Detect which cell encompasses the target text, then output its [X, Y] center coordinate. 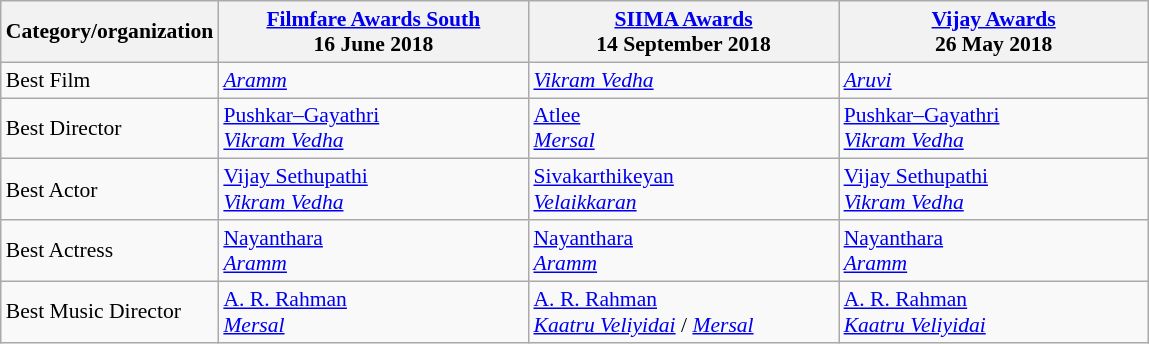
Best Actor [110, 190]
Aruvi [994, 80]
Category/organization [110, 32]
Best Film [110, 80]
SivakarthikeyanVelaikkaran [683, 190]
AtleeMersal [683, 128]
Best Music Director [110, 312]
Best Director [110, 128]
Vijay Awards26 May 2018 [994, 32]
Best Actress [110, 250]
A. R. RahmanMersal [373, 312]
Vikram Vedha [683, 80]
Filmfare Awards South16 June 2018 [373, 32]
Aramm [373, 80]
SIIMA Awards14 September 2018 [683, 32]
A. R. RahmanKaatru Veliyidai / Mersal [683, 312]
A. R. RahmanKaatru Veliyidai [994, 312]
